Capture the cell that displays the provided text and extract its [x, y] central coordinate. 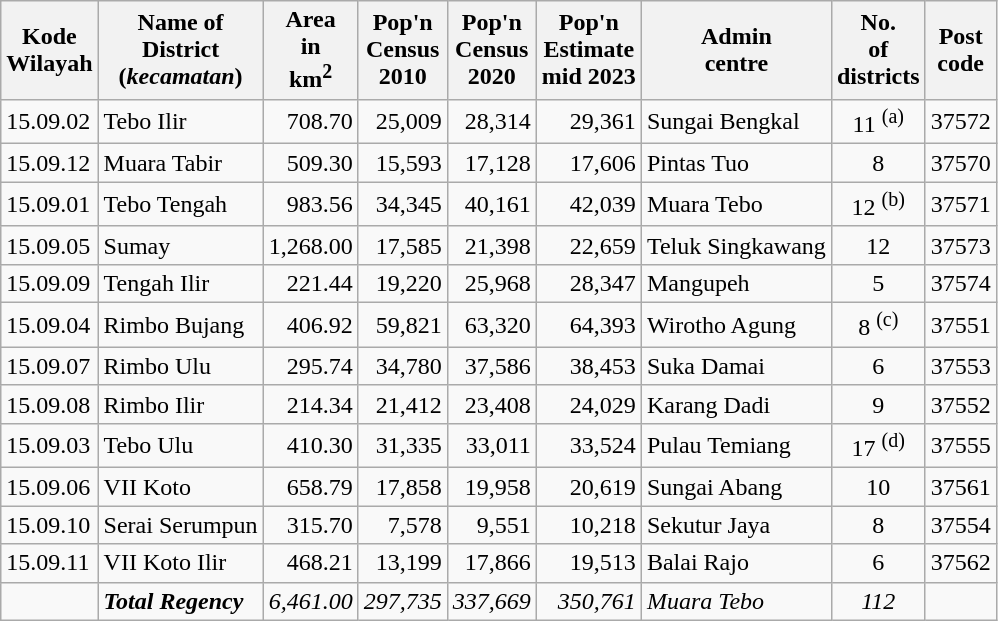
Rimbo Ilir [180, 404]
Mangupeh [736, 284]
63,320 [492, 326]
708.70 [310, 122]
37571 [960, 204]
15.09.11 [50, 563]
VII Koto Ilir [180, 563]
9,551 [492, 525]
297,735 [402, 601]
295.74 [310, 366]
Sungai Abang [736, 487]
509.30 [310, 163]
15.09.06 [50, 487]
22,659 [588, 245]
12 (b) [878, 204]
Admin centre [736, 50]
17 (d) [878, 446]
Balai Rajo [736, 563]
Pintas Tuo [736, 163]
10,218 [588, 525]
15.09.01 [50, 204]
42,039 [588, 204]
Tebo Tengah [180, 204]
37573 [960, 245]
37553 [960, 366]
37554 [960, 525]
33,524 [588, 446]
34,345 [402, 204]
Pop'nCensus2020 [492, 50]
15,593 [402, 163]
5 [878, 284]
17,128 [492, 163]
13,199 [402, 563]
7,578 [402, 525]
350,761 [588, 601]
37562 [960, 563]
10 [878, 487]
37572 [960, 122]
Rimbo Ulu [180, 366]
468.21 [310, 563]
21,412 [402, 404]
15.09.02 [50, 122]
59,821 [402, 326]
15.09.05 [50, 245]
Sumay [180, 245]
20,619 [588, 487]
6,461.00 [310, 601]
Name ofDistrict(kecamatan) [180, 50]
Karang Dadi [736, 404]
21,398 [492, 245]
40,161 [492, 204]
12 [878, 245]
11 (a) [878, 122]
15.09.04 [50, 326]
No. of districts [878, 50]
37,586 [492, 366]
983.56 [310, 204]
37555 [960, 446]
VII Koto [180, 487]
112 [878, 601]
15.09.10 [50, 525]
37551 [960, 326]
Pop'nCensus2010 [402, 50]
17,866 [492, 563]
33,011 [492, 446]
Suka Damai [736, 366]
15.09.09 [50, 284]
28,347 [588, 284]
37552 [960, 404]
Serai Serumpun [180, 525]
Wirotho Agung [736, 326]
64,393 [588, 326]
28,314 [492, 122]
Rimbo Bujang [180, 326]
1,268.00 [310, 245]
19,513 [588, 563]
Muara Tabir [180, 163]
24,029 [588, 404]
29,361 [588, 122]
15.09.12 [50, 163]
17,585 [402, 245]
410.30 [310, 446]
Tebo Ilir [180, 122]
15.09.03 [50, 446]
19,220 [402, 284]
Total Regency [180, 601]
15.09.07 [50, 366]
337,669 [492, 601]
Area in km2 [310, 50]
Tebo Ulu [180, 446]
658.79 [310, 487]
38,453 [588, 366]
Tengah Ilir [180, 284]
Kode Wilayah [50, 50]
23,408 [492, 404]
Teluk Singkawang [736, 245]
9 [878, 404]
31,335 [402, 446]
315.70 [310, 525]
406.92 [310, 326]
37574 [960, 284]
8 (c) [878, 326]
221.44 [310, 284]
Sungai Bengkal [736, 122]
37561 [960, 487]
25,009 [402, 122]
Pop'nEstimatemid 2023 [588, 50]
Sekutur Jaya [736, 525]
19,958 [492, 487]
34,780 [402, 366]
15.09.08 [50, 404]
214.34 [310, 404]
17,858 [402, 487]
37570 [960, 163]
Postcode [960, 50]
25,968 [492, 284]
Pulau Temiang [736, 446]
17,606 [588, 163]
